Find where the given text appears and provide that cell's center as [x, y] coordinate. 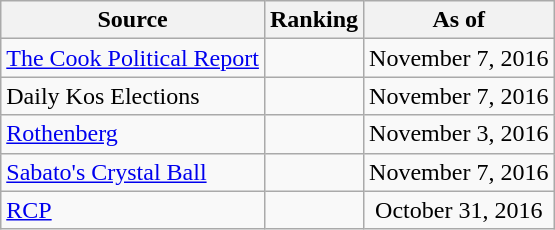
The Cook Political Report [133, 58]
Daily Kos Elections [133, 96]
Rothenberg [133, 134]
October 31, 2016 [459, 210]
Source [133, 20]
November 3, 2016 [459, 134]
RCP [133, 210]
As of [459, 20]
Sabato's Crystal Ball [133, 172]
Ranking [314, 20]
